Search for the cell housing the specified text and yield its (X, Y) center coordinate. 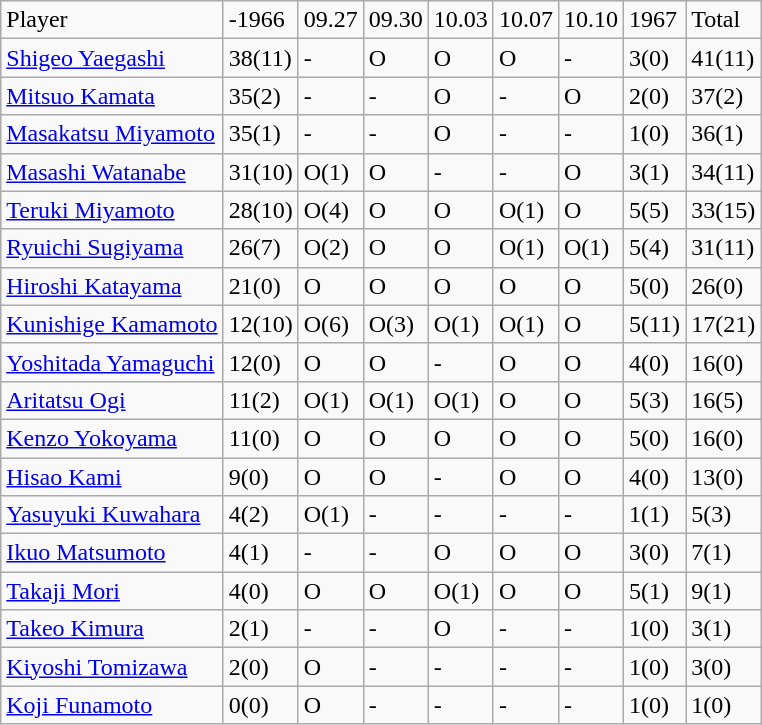
33(15) (724, 210)
Kiyoshi Tomizawa (112, 667)
10.07 (526, 20)
Takaji Mori (112, 591)
Hiroshi Katayama (112, 286)
5(4) (654, 248)
Mitsuo Kamata (112, 96)
35(2) (260, 96)
1967 (654, 20)
5(11) (654, 324)
Takeo Kimura (112, 629)
O(4) (330, 210)
21(0) (260, 286)
Shigeo Yaegashi (112, 58)
11(0) (260, 438)
Masakatsu Miyamoto (112, 134)
10.03 (460, 20)
12(0) (260, 362)
09.30 (396, 20)
1(1) (654, 515)
9(1) (724, 591)
9(0) (260, 477)
4(1) (260, 553)
36(1) (724, 134)
Player (112, 20)
10.10 (590, 20)
38(11) (260, 58)
16(5) (724, 400)
Koji Funamoto (112, 705)
41(11) (724, 58)
17(21) (724, 324)
Yoshitada Yamaguchi (112, 362)
09.27 (330, 20)
Kunishige Kamamoto (112, 324)
O(3) (396, 324)
11(2) (260, 400)
2(1) (260, 629)
26(7) (260, 248)
0(0) (260, 705)
4(2) (260, 515)
34(11) (724, 172)
Aritatsu Ogi (112, 400)
12(10) (260, 324)
Masashi Watanabe (112, 172)
-1966 (260, 20)
35(1) (260, 134)
O(6) (330, 324)
13(0) (724, 477)
37(2) (724, 96)
Total (724, 20)
5(1) (654, 591)
28(10) (260, 210)
5(5) (654, 210)
31(11) (724, 248)
26(0) (724, 286)
Yasuyuki Kuwahara (112, 515)
Teruki Miyamoto (112, 210)
31(10) (260, 172)
Hisao Kami (112, 477)
Kenzo Yokoyama (112, 438)
Ikuo Matsumoto (112, 553)
Ryuichi Sugiyama (112, 248)
O(2) (330, 248)
7(1) (724, 553)
